Provide the (x, y) coordinate of the cell's center where the given text is located.  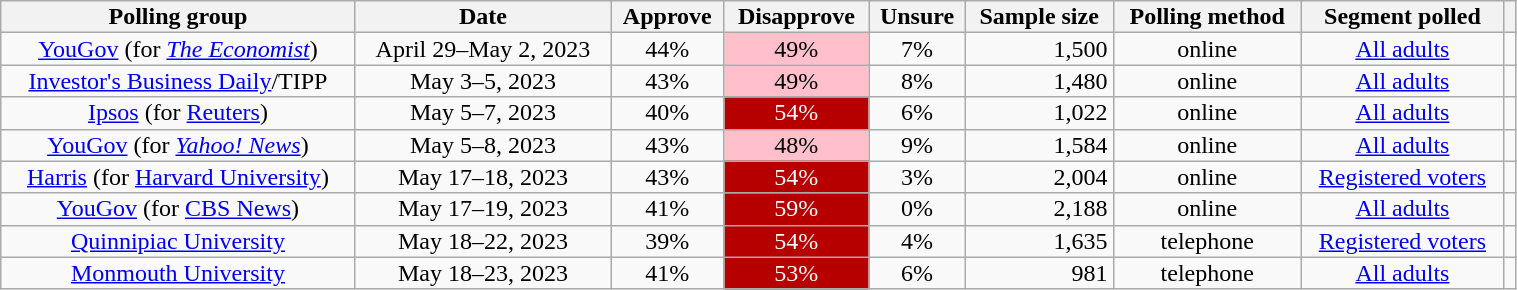
1,022 (1039, 113)
Polling group (178, 17)
Date (483, 17)
YouGov (for CBS News) (178, 209)
4% (918, 241)
May 5–7, 2023 (483, 113)
Unsure (918, 17)
2,004 (1039, 177)
1,480 (1039, 81)
3% (918, 177)
44% (668, 49)
Investor's Business Daily/TIPP (178, 81)
8% (918, 81)
40% (668, 113)
39% (668, 241)
May 3–5, 2023 (483, 81)
May 5–8, 2023 (483, 145)
7% (918, 49)
April 29–May 2, 2023 (483, 49)
Sample size (1039, 17)
1,635 (1039, 241)
Segment polled (1402, 17)
Ipsos (for Reuters) (178, 113)
48% (796, 145)
Disapprove (796, 17)
1,584 (1039, 145)
YouGov (for The Economist) (178, 49)
59% (796, 209)
2,188 (1039, 209)
Monmouth University (178, 273)
May 18–23, 2023 (483, 273)
9% (918, 145)
981 (1039, 273)
Polling method (1207, 17)
Quinnipiac University (178, 241)
53% (796, 273)
May 18–22, 2023 (483, 241)
May 17–19, 2023 (483, 209)
Harris (for Harvard University) (178, 177)
May 17–18, 2023 (483, 177)
1,500 (1039, 49)
Approve (668, 17)
YouGov (for Yahoo! News) (178, 145)
0% (918, 209)
